Identify which cell holds the provided text, then report its (x, y) central coordinate. 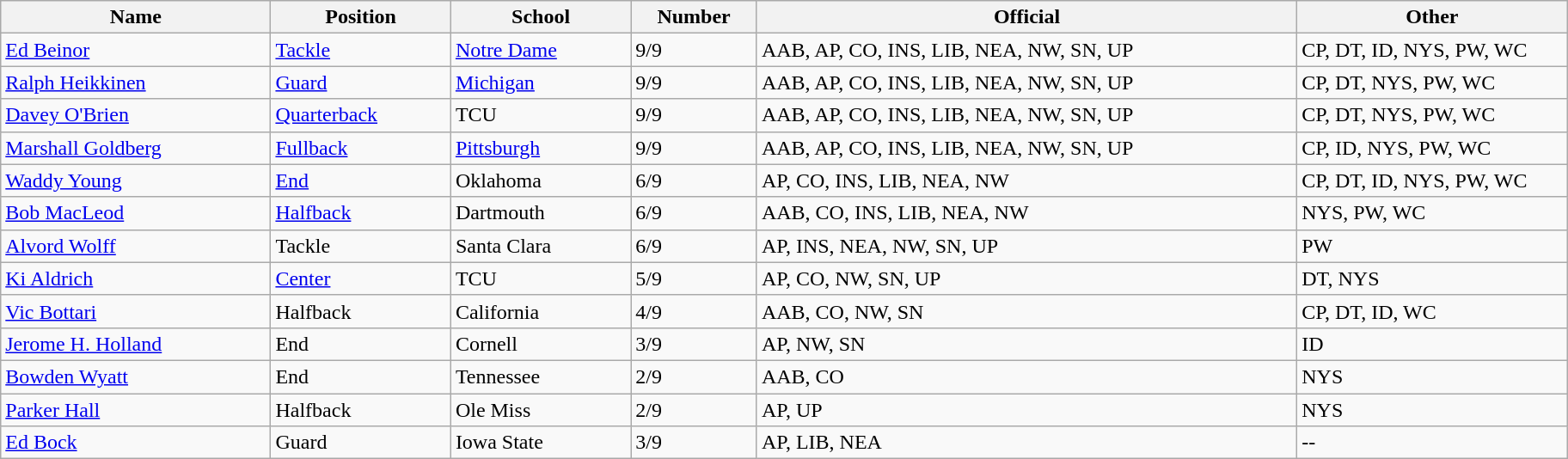
ID (1432, 344)
Vic Bottari (136, 311)
Parker Hall (136, 410)
Ed Beinor (136, 50)
NYS, PW, WC (1432, 213)
Position (361, 17)
CP, ID, NYS, PW, WC (1432, 148)
Pittsburgh (540, 148)
AAB, CO, INS, LIB, NEA, NW (1026, 213)
Ralph Heikkinen (136, 83)
AP, LIB, NEA (1026, 443)
Ki Aldrich (136, 278)
Iowa State (540, 443)
Jerome H. Holland (136, 344)
Marshall Goldberg (136, 148)
AP, INS, NEA, NW, SN, UP (1026, 246)
School (540, 17)
AP, UP (1026, 410)
Ed Bock (136, 443)
CP, DT, ID, WC (1432, 311)
Fullback (361, 148)
Waddy Young (136, 181)
Ole Miss (540, 410)
Bowden Wyatt (136, 376)
AAB, CO, NW, SN (1026, 311)
AAB, CO (1026, 376)
5/9 (695, 278)
Official (1026, 17)
AP, CO, NW, SN, UP (1026, 278)
Notre Dame (540, 50)
Dartmouth (540, 213)
California (540, 311)
Oklahoma (540, 181)
Michigan (540, 83)
Tennessee (540, 376)
PW (1432, 246)
Bob MacLeod (136, 213)
Name (136, 17)
4/9 (695, 311)
Number (695, 17)
Alvord Wolff (136, 246)
AP, CO, INS, LIB, NEA, NW (1026, 181)
Davey O'Brien (136, 115)
Quarterback (361, 115)
Center (361, 278)
Other (1432, 17)
Santa Clara (540, 246)
AP, NW, SN (1026, 344)
DT, NYS (1432, 278)
-- (1432, 443)
Cornell (540, 344)
